Extract the (X, Y) coordinate from the center of the cell holding the provided text.  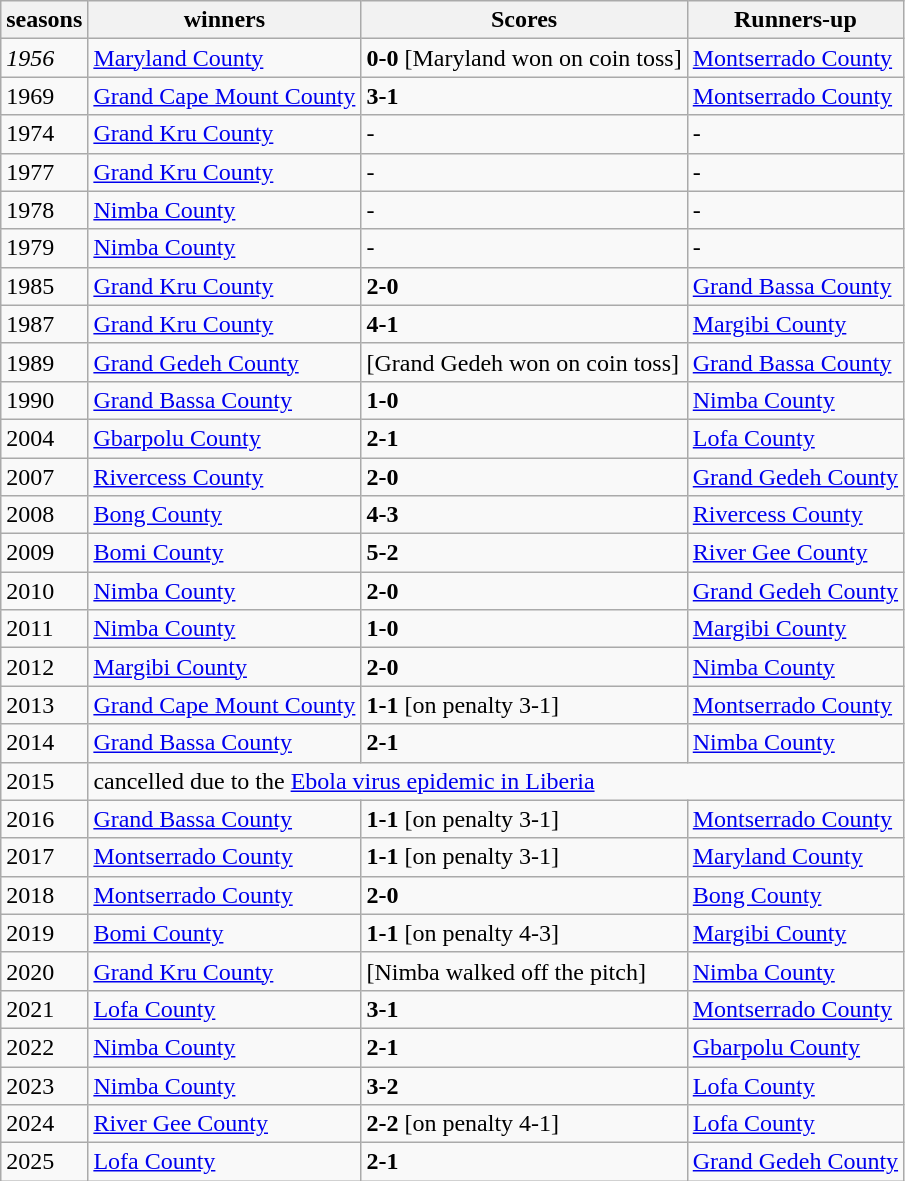
Runners-up (795, 20)
winners (224, 20)
2012 (44, 667)
1978 (44, 210)
0-0 [Maryland won on coin toss] (524, 58)
2017 (44, 857)
2018 (44, 895)
2011 (44, 629)
seasons (44, 20)
2009 (44, 553)
2014 (44, 743)
2015 (44, 781)
5-2 (524, 553)
1969 (44, 96)
2020 (44, 971)
3-2 (524, 1085)
4-3 (524, 515)
2022 (44, 1047)
[Nimba walked off the pitch] (524, 971)
1989 (44, 362)
2013 (44, 705)
cancelled due to the Ebola virus epidemic in Liberia (496, 781)
2019 (44, 933)
1979 (44, 248)
2004 (44, 438)
1-1 [on penalty 4-3] (524, 933)
1956 (44, 58)
2-2 [on penalty 4-1] (524, 1124)
Scores (524, 20)
4-1 (524, 324)
1977 (44, 172)
2016 (44, 819)
2023 (44, 1085)
2008 (44, 515)
2024 (44, 1124)
1990 (44, 400)
2007 (44, 477)
1985 (44, 286)
[Grand Gedeh won on coin toss] (524, 362)
2025 (44, 1162)
1974 (44, 134)
2021 (44, 1009)
2010 (44, 591)
1987 (44, 324)
